Locate the cell with the specified text and output its [x, y] center coordinate. 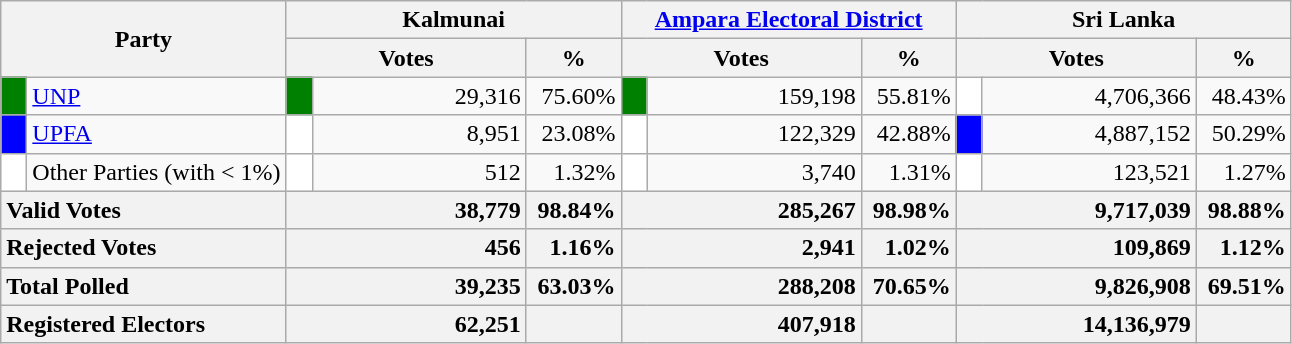
109,869 [1076, 248]
9,717,039 [1076, 210]
Rejected Votes [144, 248]
42.88% [908, 134]
1.32% [574, 172]
Party [144, 39]
456 [406, 248]
38,779 [406, 210]
23.08% [574, 134]
1.02% [908, 248]
512 [419, 172]
123,521 [1089, 172]
4,887,152 [1089, 134]
285,267 [741, 210]
62,251 [406, 324]
1.27% [1244, 172]
Other Parties (with < 1%) [156, 172]
55.81% [908, 96]
1.12% [1244, 248]
63.03% [574, 286]
75.60% [574, 96]
Valid Votes [144, 210]
UNP [156, 96]
70.65% [908, 286]
4,706,366 [1089, 96]
39,235 [406, 286]
159,198 [754, 96]
2,941 [741, 248]
48.43% [1244, 96]
Kalmunai [454, 20]
1.16% [574, 248]
3,740 [754, 172]
14,136,979 [1076, 324]
98.88% [1244, 210]
9,826,908 [1076, 286]
8,951 [419, 134]
UPFA [156, 134]
Ampara Electoral District [788, 20]
Sri Lanka [1124, 20]
1.31% [908, 172]
407,918 [741, 324]
Registered Electors [144, 324]
50.29% [1244, 134]
29,316 [419, 96]
Total Polled [144, 286]
122,329 [754, 134]
69.51% [1244, 286]
98.84% [574, 210]
98.98% [908, 210]
288,208 [741, 286]
